Extract the (X, Y) coordinate from the center of the cell holding the provided text.  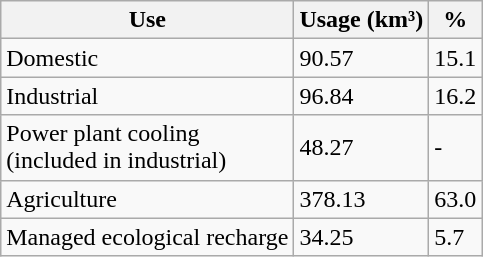
Usage (km³) (362, 20)
34.25 (362, 237)
Power plant cooling(included in industrial) (148, 148)
Agriculture (148, 199)
15.1 (456, 58)
- (456, 148)
% (456, 20)
96.84 (362, 96)
378.13 (362, 199)
48.27 (362, 148)
Use (148, 20)
5.7 (456, 237)
Managed ecological recharge (148, 237)
90.57 (362, 58)
Industrial (148, 96)
16.2 (456, 96)
Domestic (148, 58)
63.0 (456, 199)
